Find where the given text appears and provide that cell's center as [X, Y] coordinate. 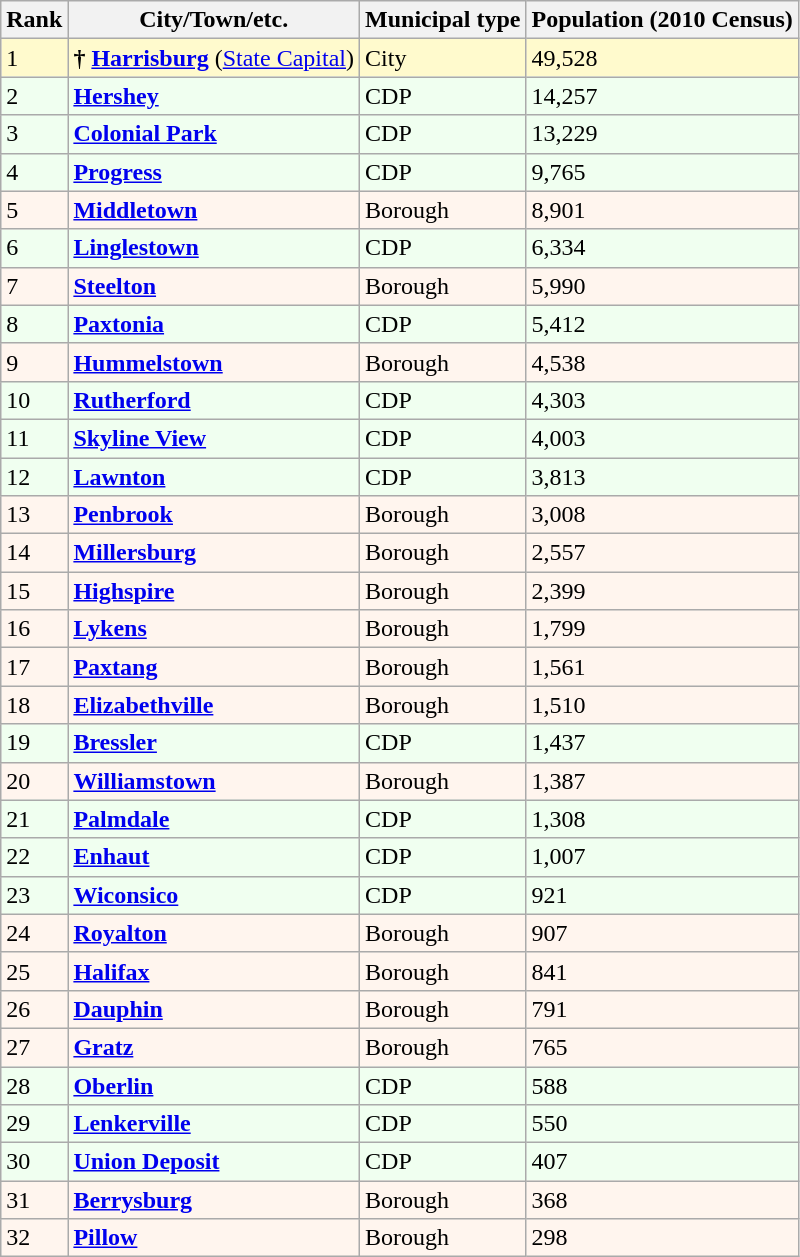
Williamstown [214, 781]
20 [34, 781]
2,557 [662, 553]
1,799 [662, 629]
6 [34, 248]
22 [34, 857]
7 [34, 286]
Royalton [214, 933]
Enhaut [214, 857]
Rutherford [214, 400]
21 [34, 819]
8,901 [662, 210]
19 [34, 743]
15 [34, 591]
368 [662, 1200]
Dauphin [214, 1009]
588 [662, 1085]
Halifax [214, 971]
1 [34, 58]
14,257 [662, 96]
5 [34, 210]
13,229 [662, 134]
Bressler [214, 743]
Elizabethville [214, 705]
9,765 [662, 172]
1,387 [662, 781]
4,003 [662, 438]
791 [662, 1009]
9 [34, 362]
3,008 [662, 515]
Progress [214, 172]
Middletown [214, 210]
Linglestown [214, 248]
Rank [34, 20]
Colonial Park [214, 134]
Wiconsico [214, 895]
Millersburg [214, 553]
Pillow [214, 1238]
5,990 [662, 286]
10 [34, 400]
907 [662, 933]
13 [34, 515]
† Harrisburg (State Capital) [214, 58]
Lenkerville [214, 1124]
6,334 [662, 248]
Population (2010 Census) [662, 20]
Hummelstown [214, 362]
26 [34, 1009]
24 [34, 933]
4,303 [662, 400]
1,561 [662, 667]
841 [662, 971]
2,399 [662, 591]
Skyline View [214, 438]
17 [34, 667]
14 [34, 553]
City [443, 58]
Penbrook [214, 515]
1,308 [662, 819]
Union Deposit [214, 1162]
298 [662, 1238]
921 [662, 895]
407 [662, 1162]
5,412 [662, 324]
Berrysburg [214, 1200]
16 [34, 629]
Highspire [214, 591]
12 [34, 477]
3 [34, 134]
Lykens [214, 629]
25 [34, 971]
Municipal type [443, 20]
Hershey [214, 96]
1,437 [662, 743]
2 [34, 96]
49,528 [662, 58]
Palmdale [214, 819]
Paxtang [214, 667]
8 [34, 324]
Oberlin [214, 1085]
23 [34, 895]
Gratz [214, 1047]
4,538 [662, 362]
30 [34, 1162]
11 [34, 438]
32 [34, 1238]
Steelton [214, 286]
City/Town/etc. [214, 20]
Paxtonia [214, 324]
29 [34, 1124]
1,510 [662, 705]
4 [34, 172]
550 [662, 1124]
3,813 [662, 477]
18 [34, 705]
1,007 [662, 857]
765 [662, 1047]
31 [34, 1200]
28 [34, 1085]
27 [34, 1047]
Lawnton [214, 477]
